Identify which cell holds the provided text, then report its [X, Y] central coordinate. 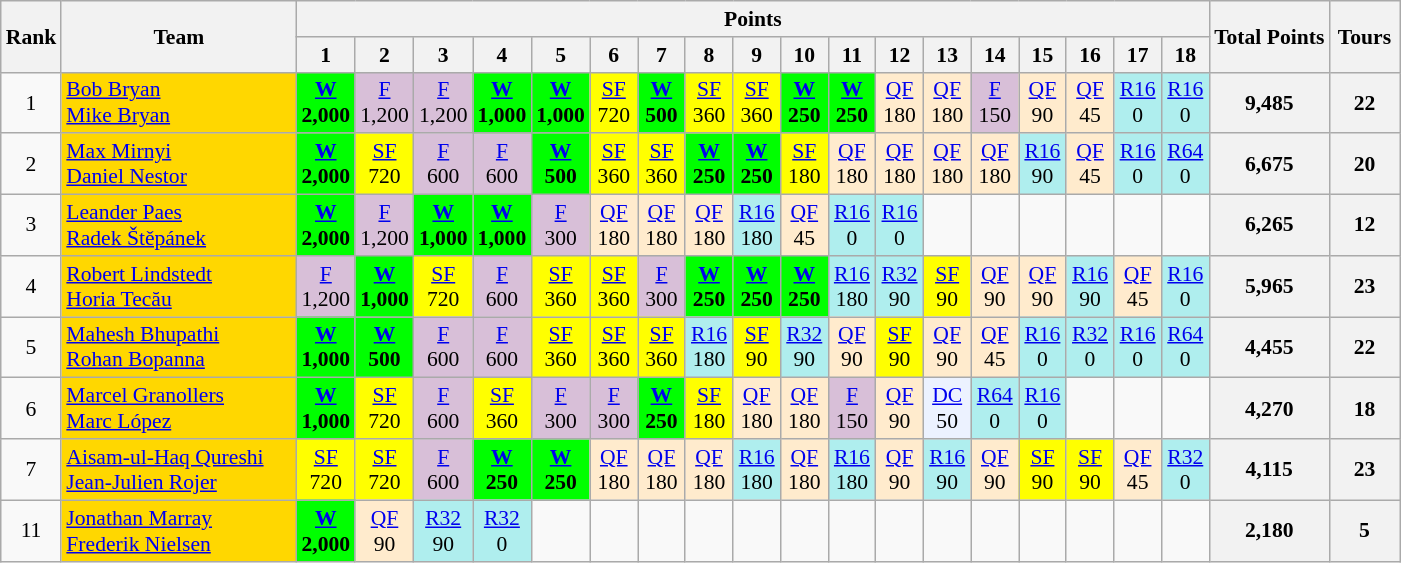
4,455 [1269, 348]
Max Mirnyi Daniel Nestor [178, 164]
Tours [1364, 36]
9,485 [1269, 102]
Leander Paes Radek Štěpánek [178, 226]
4,270 [1269, 408]
13 [947, 55]
16 [1090, 55]
Team [178, 36]
15 [1043, 55]
Robert Lindstedt Horia Tecău [178, 286]
5,965 [1269, 286]
4,115 [1269, 470]
6,675 [1269, 164]
Bob Bryan Mike Bryan [178, 102]
DC50 [947, 408]
14 [995, 55]
17 [1138, 55]
9 [757, 55]
10 [804, 55]
Total Points [1269, 36]
2,180 [1269, 530]
Jonathan Marray Frederik Nielsen [178, 530]
6,265 [1269, 226]
Marcel Granollers Marc López [178, 408]
Aisam-ul-Haq Qureshi Jean-Julien Rojer [178, 470]
20 [1364, 164]
Mahesh BhupathiRohan Bopanna [178, 348]
Rank [32, 36]
8 [709, 55]
Points [752, 19]
